Search for the cell housing the specified text and yield its [x, y] center coordinate. 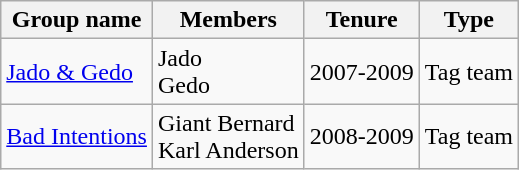
Type [468, 20]
Jado & Gedo [77, 72]
Bad Intentions [77, 136]
2007-2009 [362, 72]
Giant BernardKarl Anderson [228, 136]
Group name [77, 20]
JadoGedo [228, 72]
Tenure [362, 20]
Members [228, 20]
2008-2009 [362, 136]
